Provide the [x, y] coordinate of the cell's center where the given text is located.  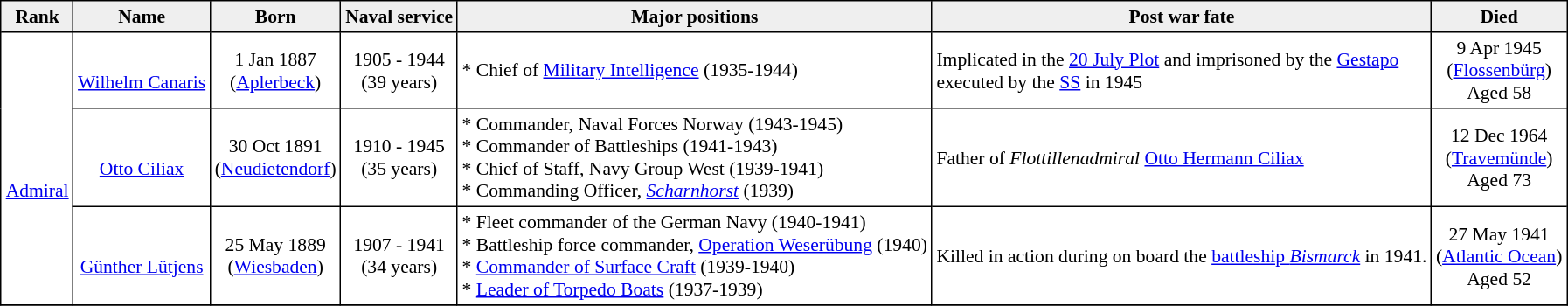
Admiral [37, 169]
Rank [37, 17]
* Chief of Military Intelligence (1935-1944) [694, 70]
30 Oct 1891(Neudietendorf) [275, 157]
1910 - 1945(35 years) [399, 157]
Father of Flottillenadmiral Otto Hermann Ciliax [1182, 157]
25 May 1889(Wiesbaden) [275, 255]
1907 - 1941(34 years) [399, 255]
Name [142, 17]
Günther Lütjens [142, 255]
1 Jan 1887(Aplerbeck) [275, 70]
9 Apr 1945(Flossenbürg)Aged 58 [1500, 70]
1905 - 1944(39 years) [399, 70]
27 May 1941(Atlantic Ocean)Aged 52 [1500, 255]
Otto Ciliax [142, 157]
Wilhelm Canaris [142, 70]
Implicated in the 20 July Plot and imprisoned by the Gestapoexecuted by the SS in 1945 [1182, 70]
Naval service [399, 17]
Post war fate [1182, 17]
Killed in action during on board the battleship Bismarck in 1941. [1182, 255]
Died [1500, 17]
12 Dec 1964(Travemünde)Aged 73 [1500, 157]
Major positions [694, 17]
Born [275, 17]
